Output the (X, Y) coordinate of the center of the cell containing the given text.  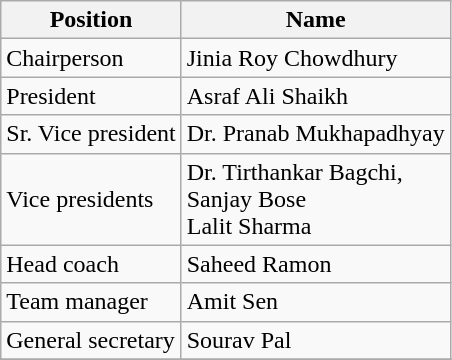
Chairperson (91, 58)
General secretary (91, 340)
Dr. Pranab Mukhapadhyay (316, 134)
Asraf Ali Shaikh (316, 96)
Amit Sen (316, 302)
Team manager (91, 302)
Head coach (91, 264)
Vice presidents (91, 199)
Sourav Pal (316, 340)
Dr. Tirthankar Bagchi, Sanjay Bose Lalit Sharma (316, 199)
Sr. Vice president (91, 134)
Saheed Ramon (316, 264)
Position (91, 20)
Jinia Roy Chowdhury (316, 58)
Name (316, 20)
President (91, 96)
